Extract the [X, Y] coordinate from the center of the cell holding the provided text.  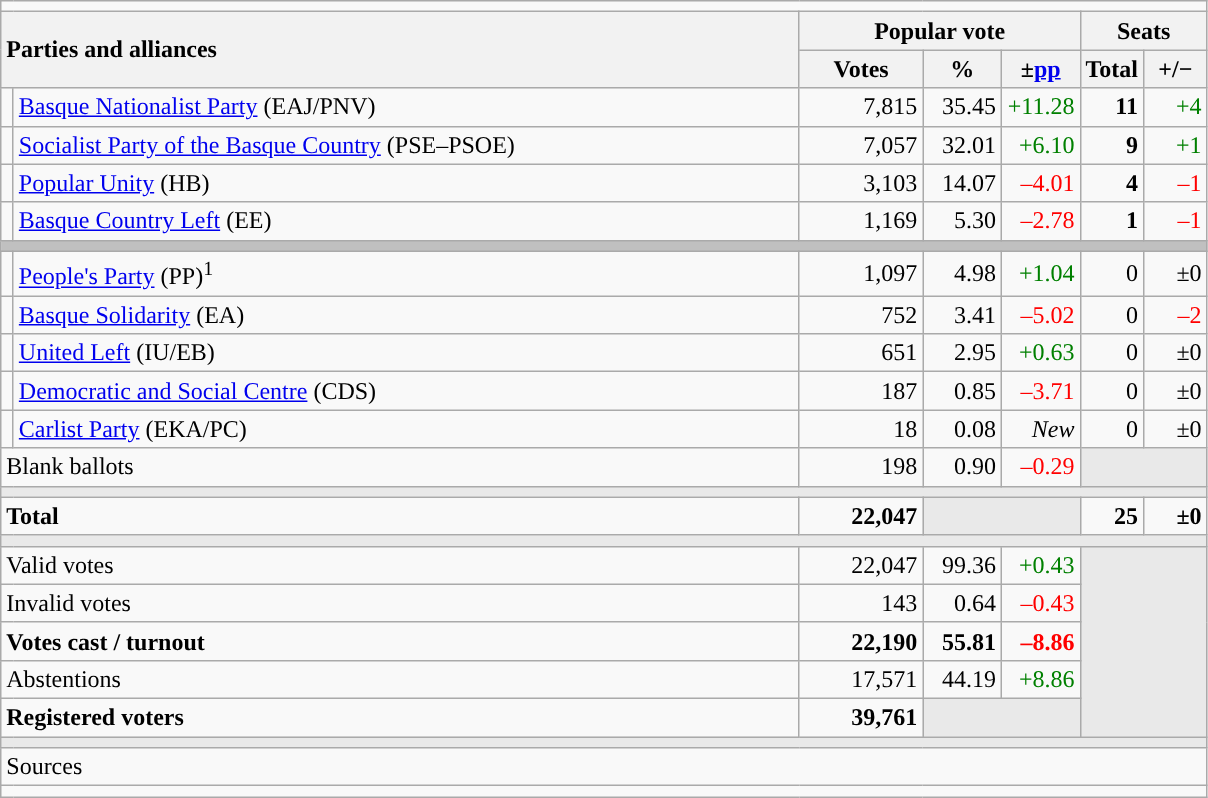
7,057 [861, 145]
Blank ballots [400, 467]
1 [1112, 221]
17,571 [861, 679]
–5.02 [1040, 315]
+4 [1176, 107]
Sources [604, 767]
Invalid votes [400, 603]
Parties and alliances [400, 50]
3,103 [861, 183]
–2.78 [1040, 221]
4 [1112, 183]
Socialist Party of the Basque Country (PSE–PSOE) [406, 145]
Basque Nationalist Party (EAJ/PNV) [406, 107]
United Left (IU/EB) [406, 353]
18 [861, 429]
+11.28 [1040, 107]
+/− [1176, 69]
3.41 [962, 315]
0.64 [962, 603]
187 [861, 391]
–0.43 [1040, 603]
–2 [1176, 315]
55.81 [962, 641]
5.30 [962, 221]
143 [861, 603]
–8.86 [1040, 641]
11 [1112, 107]
Democratic and Social Centre (CDS) [406, 391]
35.45 [962, 107]
9 [1112, 145]
198 [861, 467]
±pp [1040, 69]
32.01 [962, 145]
+1 [1176, 145]
% [962, 69]
1,097 [861, 274]
Abstentions [400, 679]
Seats [1144, 31]
Basque Country Left (EE) [406, 221]
People's Party (PP)1 [406, 274]
4.98 [962, 274]
Valid votes [400, 565]
+0.63 [1040, 353]
14.07 [962, 183]
7,815 [861, 107]
0.85 [962, 391]
2.95 [962, 353]
–3.71 [1040, 391]
+6.10 [1040, 145]
Votes cast / turnout [400, 641]
Popular vote [940, 31]
–4.01 [1040, 183]
22,190 [861, 641]
0.08 [962, 429]
651 [861, 353]
Basque Solidarity (EA) [406, 315]
+8.86 [1040, 679]
New [1040, 429]
+0.43 [1040, 565]
99.36 [962, 565]
–0.29 [1040, 467]
Carlist Party (EKA/PC) [406, 429]
25 [1112, 516]
44.19 [962, 679]
Registered voters [400, 718]
Votes [861, 69]
1,169 [861, 221]
752 [861, 315]
0.90 [962, 467]
Popular Unity (HB) [406, 183]
+1.04 [1040, 274]
39,761 [861, 718]
